Return the (x, y) coordinate for the center point of the cell that contains the specified text.  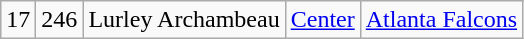
246 (60, 20)
Center (322, 20)
Lurley Archambeau (184, 20)
17 (18, 20)
Atlanta Falcons (441, 20)
